From the cell containing the given text, extract its center point as [x, y] coordinate. 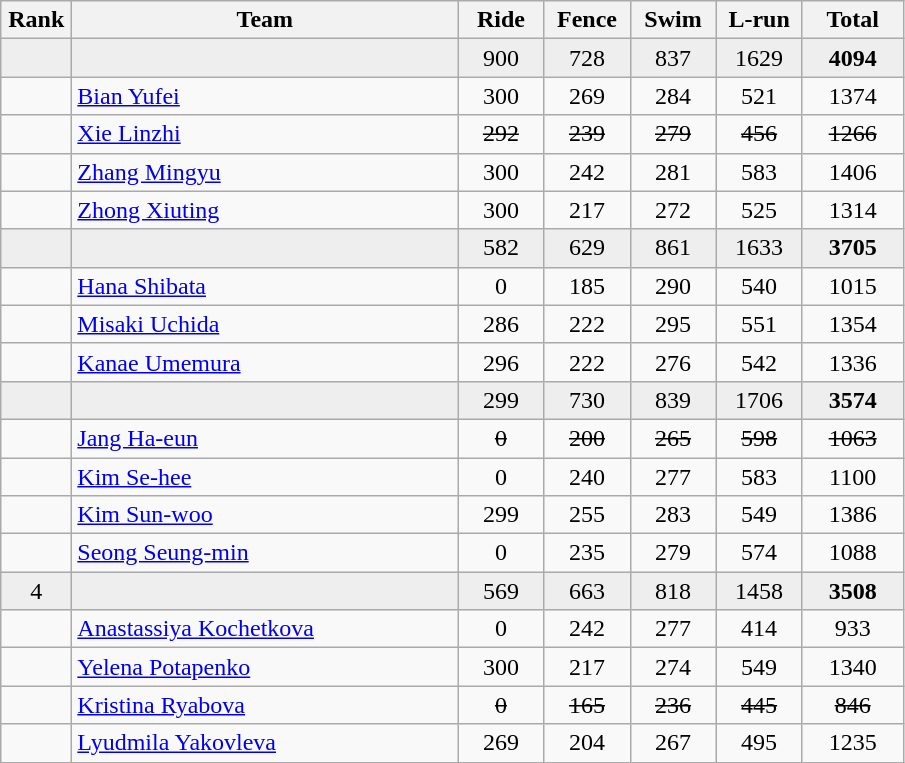
1063 [852, 438]
4 [36, 591]
1458 [759, 591]
1406 [852, 172]
1386 [852, 515]
239 [587, 134]
Seong Seung-min [265, 553]
900 [501, 58]
Anastassiya Kochetkova [265, 629]
204 [587, 743]
1354 [852, 324]
846 [852, 705]
Rank [36, 20]
1336 [852, 362]
Lyudmila Yakovleva [265, 743]
1629 [759, 58]
3574 [852, 400]
283 [673, 515]
Team [265, 20]
265 [673, 438]
1100 [852, 477]
295 [673, 324]
185 [587, 286]
255 [587, 515]
281 [673, 172]
663 [587, 591]
525 [759, 210]
861 [673, 248]
Ride [501, 20]
1314 [852, 210]
Kim Se-hee [265, 477]
Total [852, 20]
818 [673, 591]
839 [673, 400]
267 [673, 743]
286 [501, 324]
542 [759, 362]
Zhong Xiuting [265, 210]
574 [759, 553]
1266 [852, 134]
Misaki Uchida [265, 324]
3508 [852, 591]
837 [673, 58]
284 [673, 96]
1235 [852, 743]
Kristina Ryabova [265, 705]
1374 [852, 96]
Yelena Potapenko [265, 667]
730 [587, 400]
Zhang Mingyu [265, 172]
290 [673, 286]
274 [673, 667]
165 [587, 705]
414 [759, 629]
235 [587, 553]
1633 [759, 248]
Fence [587, 20]
200 [587, 438]
296 [501, 362]
1706 [759, 400]
240 [587, 477]
292 [501, 134]
Jang Ha-eun [265, 438]
582 [501, 248]
933 [852, 629]
276 [673, 362]
236 [673, 705]
569 [501, 591]
445 [759, 705]
Hana Shibata [265, 286]
L-run [759, 20]
551 [759, 324]
1015 [852, 286]
540 [759, 286]
Bian Yufei [265, 96]
4094 [852, 58]
728 [587, 58]
3705 [852, 248]
Kanae Umemura [265, 362]
Xie Linzhi [265, 134]
Swim [673, 20]
272 [673, 210]
495 [759, 743]
629 [587, 248]
1340 [852, 667]
1088 [852, 553]
598 [759, 438]
456 [759, 134]
521 [759, 96]
Kim Sun-woo [265, 515]
